Return the [X, Y] coordinate for the center point of the cell that contains the specified text.  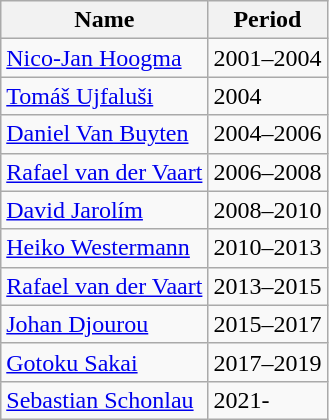
2008–2010 [268, 210]
2004 [268, 96]
2021- [268, 400]
Tomáš Ujfaluši [104, 96]
2017–2019 [268, 362]
Johan Djourou [104, 324]
Sebastian Schonlau [104, 400]
Nico-Jan Hoogma [104, 58]
2013–2015 [268, 286]
2004–2006 [268, 134]
2001–2004 [268, 58]
Name [104, 20]
Gotoku Sakai [104, 362]
Heiko Westermann [104, 248]
2006–2008 [268, 172]
David Jarolím [104, 210]
Daniel Van Buyten [104, 134]
2015–2017 [268, 324]
Period [268, 20]
2010–2013 [268, 248]
